Pinpoint the cell where the given text exists, returning its (x, y) midpoint coordinate. 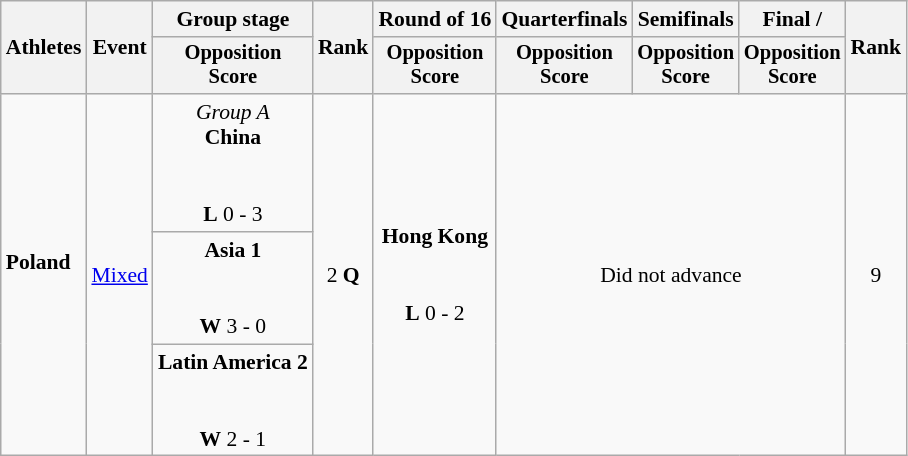
Hong KongL 0 - 2 (434, 275)
2 Q (344, 275)
Latin America 2W 2 - 1 (233, 400)
Final / (792, 19)
Did not advance (670, 275)
Group stage (233, 19)
9 (876, 275)
Event (119, 48)
Athletes (44, 48)
Asia 1W 3 - 0 (233, 288)
Round of 16 (434, 19)
Mixed (119, 275)
Poland (44, 275)
Group AChinaL 0 - 3 (233, 163)
Semifinals (686, 19)
Quarterfinals (564, 19)
